Locate the cell with the specified text and output its [x, y] center coordinate. 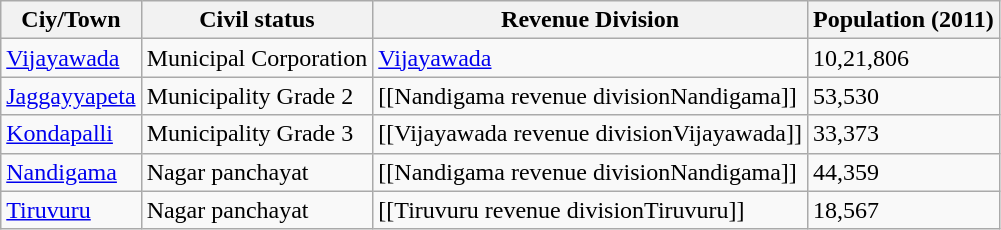
Kondapalli [71, 134]
Nandigama [71, 172]
Municipality Grade 2 [257, 96]
33,373 [903, 134]
Population (2011) [903, 20]
Revenue Division [590, 20]
[[Vijayawada revenue divisionVijayawada]] [590, 134]
53,530 [903, 96]
Jaggayyapeta [71, 96]
Tiruvuru [71, 210]
Municipal Corporation [257, 58]
Municipality Grade 3 [257, 134]
10,21,806 [903, 58]
44,359 [903, 172]
18,567 [903, 210]
[[Tiruvuru revenue divisionTiruvuru]] [590, 210]
Ciy/Town [71, 20]
Civil status [257, 20]
